Pinpoint the cell where the given text exists, returning its (X, Y) midpoint coordinate. 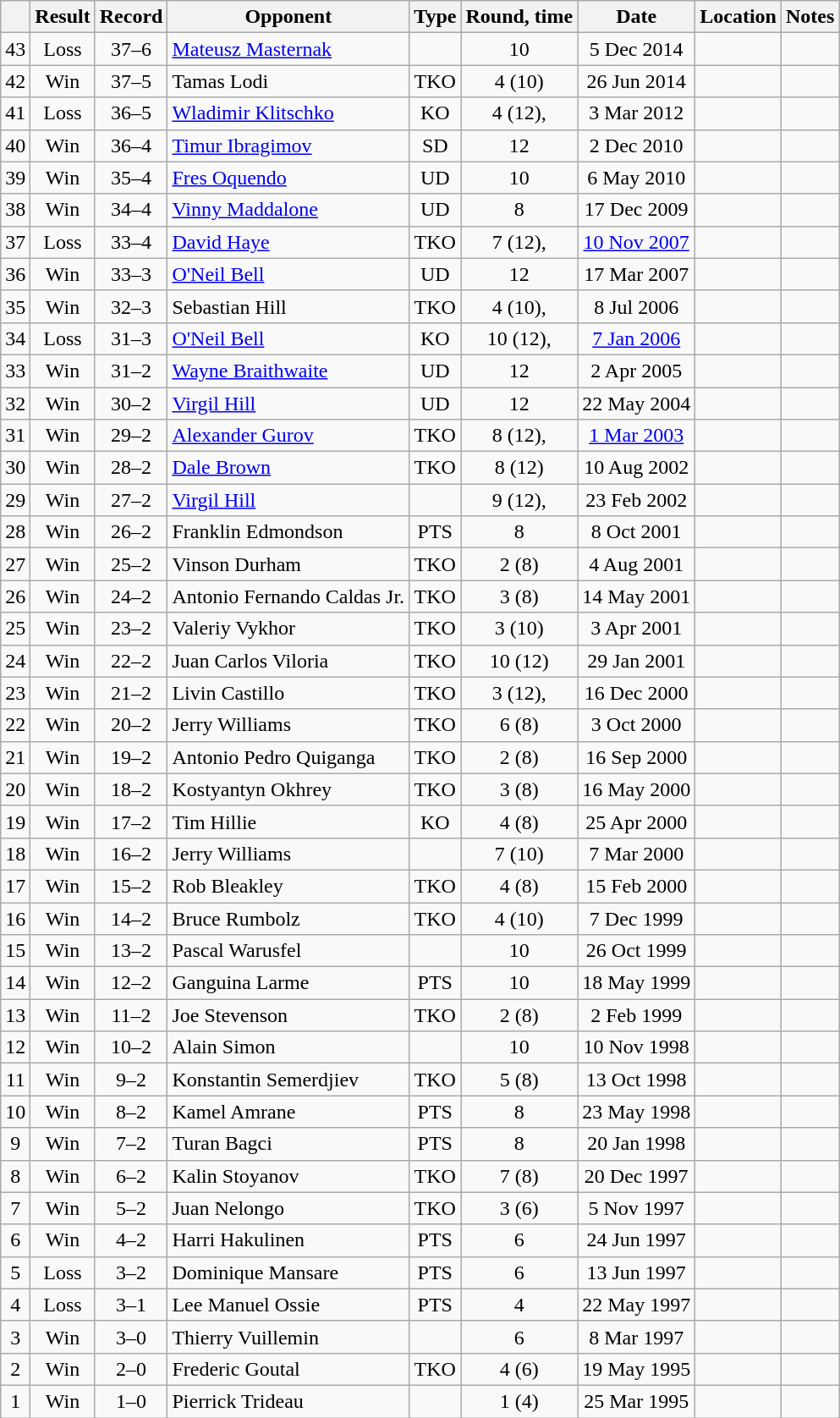
10 Nov 1998 (636, 1047)
42 (15, 81)
Pascal Warusfel (288, 951)
33–4 (131, 242)
9 (15, 1144)
Rob Bleakley (288, 886)
25 Mar 1995 (636, 1401)
Record (131, 17)
David Haye (288, 242)
37–5 (131, 81)
Franklin Edmondson (288, 532)
Turan Bagci (288, 1144)
10 (12), (519, 338)
9–2 (131, 1080)
36–4 (131, 146)
30–2 (131, 404)
32 (15, 404)
40 (15, 146)
Ganguina Larme (288, 983)
4 (12), (519, 113)
31 (15, 436)
32–3 (131, 306)
26 Oct 1999 (636, 951)
5 (15, 1272)
22 May 1997 (636, 1305)
Round, time (519, 17)
20 Dec 1997 (636, 1176)
26 (15, 596)
1 Mar 2003 (636, 436)
Konstantin Semerdjiev (288, 1080)
Tim Hillie (288, 822)
Joe Stevenson (288, 1015)
15 Feb 2000 (636, 886)
3 Oct 2000 (636, 725)
36 (15, 274)
14 (15, 983)
20 (15, 789)
12–2 (131, 983)
17 (15, 886)
Alexander Gurov (288, 436)
16 Sep 2000 (636, 757)
37–6 (131, 49)
7 (10) (519, 854)
14 May 2001 (636, 596)
Dominique Mansare (288, 1272)
27 (15, 564)
7 (15, 1208)
Fres Oquendo (288, 178)
Kalin Stoyanov (288, 1176)
35 (15, 306)
Vinson Durham (288, 564)
13 Oct 1998 (636, 1080)
39 (15, 178)
28 (15, 532)
24 (15, 661)
7 Mar 2000 (636, 854)
17–2 (131, 822)
23 (15, 693)
7 Jan 2006 (636, 338)
3 Apr 2001 (636, 629)
37 (15, 242)
22 May 2004 (636, 404)
Timur Ibragimov (288, 146)
43 (15, 49)
15–2 (131, 886)
Sebastian Hill (288, 306)
Dale Brown (288, 468)
Juan Carlos Viloria (288, 661)
7 (8) (519, 1176)
33–3 (131, 274)
7 Dec 1999 (636, 918)
6–2 (131, 1176)
16 May 2000 (636, 789)
3 (15, 1337)
Vinny Maddalone (288, 210)
20–2 (131, 725)
24–2 (131, 596)
Livin Castillo (288, 693)
Pierrick Trideau (288, 1401)
18 (15, 854)
16 Dec 2000 (636, 693)
3 (10) (519, 629)
23–2 (131, 629)
4 Aug 2001 (636, 564)
6 May 2010 (636, 178)
29–2 (131, 436)
11–2 (131, 1015)
10 Aug 2002 (636, 468)
9 (12), (519, 500)
5 Dec 2014 (636, 49)
10 (12) (519, 661)
11 (15, 1080)
Valeriy Vykhor (288, 629)
3 (12), (519, 693)
Alain Simon (288, 1047)
17 Mar 2007 (636, 274)
28–2 (131, 468)
17 Dec 2009 (636, 210)
19 May 1995 (636, 1369)
2 Dec 2010 (636, 146)
8 Oct 2001 (636, 532)
Bruce Rumbolz (288, 918)
26–2 (131, 532)
3 (6) (519, 1208)
SD (435, 146)
Thierry Vuillemin (288, 1337)
2–0 (131, 1369)
4 (10), (519, 306)
18–2 (131, 789)
2 Apr 2005 (636, 371)
3 Mar 2012 (636, 113)
21 (15, 757)
3–0 (131, 1337)
1–0 (131, 1401)
Frederic Goutal (288, 1369)
Juan Nelongo (288, 1208)
25–2 (131, 564)
5 Nov 1997 (636, 1208)
5 (8) (519, 1080)
23 May 1998 (636, 1112)
31–2 (131, 371)
Type (435, 17)
Date (636, 17)
14–2 (131, 918)
13 (15, 1015)
24 Jun 1997 (636, 1240)
10 Nov 2007 (636, 242)
20 Jan 1998 (636, 1144)
Kamel Amrane (288, 1112)
4–2 (131, 1240)
Antonio Pedro Quiganga (288, 757)
7 (12), (519, 242)
15 (15, 951)
2 (15, 1369)
27–2 (131, 500)
29 Jan 2001 (636, 661)
2 Feb 1999 (636, 1015)
Mateusz Masternak (288, 49)
16 (15, 918)
Opponent (288, 17)
13–2 (131, 951)
19–2 (131, 757)
36–5 (131, 113)
29 (15, 500)
25 Apr 2000 (636, 822)
22 (15, 725)
Wladimir Klitschko (288, 113)
4 (6) (519, 1369)
30 (15, 468)
7–2 (131, 1144)
19 (15, 822)
Location (738, 17)
1 (15, 1401)
41 (15, 113)
22–2 (131, 661)
Lee Manuel Ossie (288, 1305)
8 (12), (519, 436)
3–2 (131, 1272)
8 Mar 1997 (636, 1337)
33 (15, 371)
10–2 (131, 1047)
8 (12) (519, 468)
Harri Hakulinen (288, 1240)
6 (8) (519, 725)
23 Feb 2002 (636, 500)
Wayne Braithwaite (288, 371)
34 (15, 338)
8–2 (131, 1112)
26 Jun 2014 (636, 81)
1 (4) (519, 1401)
Result (63, 17)
5–2 (131, 1208)
Tamas Lodi (288, 81)
35–4 (131, 178)
Notes (810, 17)
3–1 (131, 1305)
Kostyantyn Okhrey (288, 789)
Antonio Fernando Caldas Jr. (288, 596)
38 (15, 210)
31–3 (131, 338)
16–2 (131, 854)
13 Jun 1997 (636, 1272)
21–2 (131, 693)
25 (15, 629)
18 May 1999 (636, 983)
8 Jul 2006 (636, 306)
34–4 (131, 210)
